Output the (X, Y) coordinate of the center of the cell containing the given text.  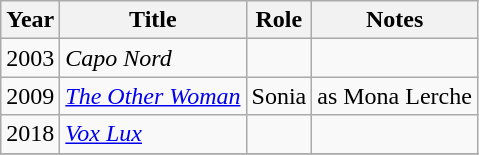
2003 (30, 58)
as Mona Lerche (395, 96)
Sonia (279, 96)
Capo Nord (153, 58)
Title (153, 20)
2009 (30, 96)
Year (30, 20)
Role (279, 20)
Notes (395, 20)
The Other Woman (153, 96)
2018 (30, 134)
Vox Lux (153, 134)
